Locate the cell with the specified text and output its [x, y] center coordinate. 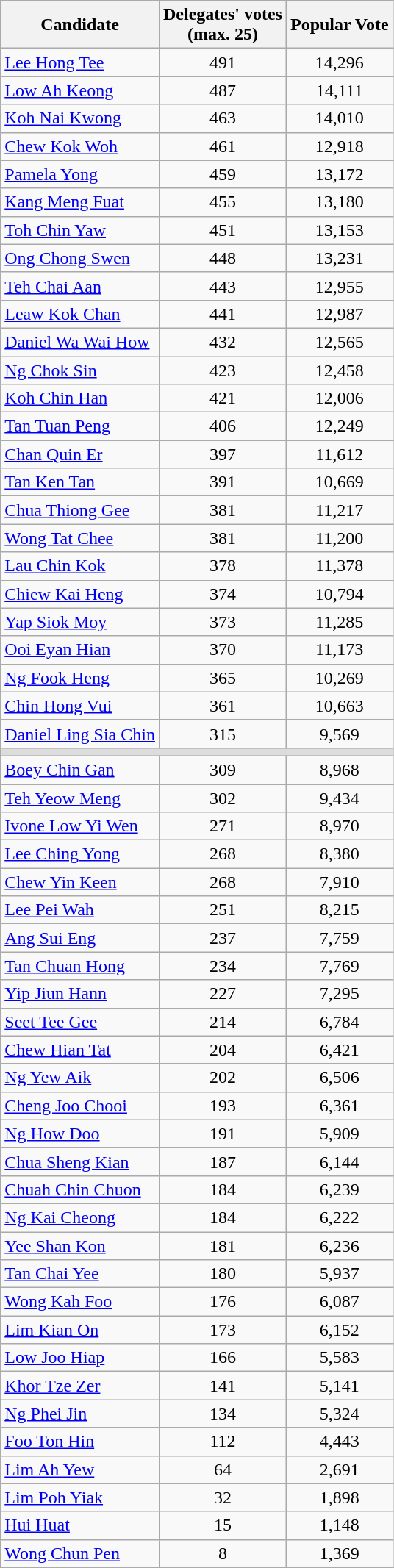
7,759 [340, 938]
Chiew Kai Heng [80, 594]
302 [222, 798]
Wong Tat Chee [80, 538]
441 [222, 314]
397 [222, 454]
6,222 [340, 1217]
11,200 [340, 538]
Seet Tee Gee [80, 1022]
Ooi Eyan Hian [80, 650]
491 [222, 62]
166 [222, 1358]
112 [222, 1442]
Low Joo Hiap [80, 1358]
Lim Ah Yew [80, 1469]
Ng Yew Aik [80, 1078]
7,769 [340, 966]
Cheng Joo Chooi [80, 1106]
6,236 [340, 1246]
487 [222, 90]
373 [222, 622]
14,010 [340, 118]
Tan Chuan Hong [80, 966]
12,565 [340, 342]
141 [222, 1386]
Chew Kok Woh [80, 146]
6,421 [340, 1050]
Pamela Yong [80, 174]
Ng Kai Cheong [80, 1217]
10,269 [340, 678]
459 [222, 174]
12,918 [340, 146]
Ang Sui Eng [80, 938]
6,506 [340, 1078]
374 [222, 594]
Ng Chok Sin [80, 370]
Ong Chong Swen [80, 258]
Low Ah Keong [80, 90]
32 [222, 1497]
406 [222, 426]
9,434 [340, 798]
251 [222, 910]
191 [222, 1134]
455 [222, 202]
12,458 [340, 370]
Khor Tze Zer [80, 1386]
Chua Sheng Kian [80, 1161]
6,361 [340, 1106]
370 [222, 650]
421 [222, 398]
463 [222, 118]
187 [222, 1161]
180 [222, 1274]
Chan Quin Er [80, 454]
7,295 [340, 994]
10,663 [340, 706]
14,296 [340, 62]
Daniel Ling Sia Chin [80, 734]
14,111 [340, 90]
391 [222, 482]
6,087 [340, 1302]
11,285 [340, 622]
378 [222, 566]
4,443 [340, 1442]
Daniel Wa Wai How [80, 342]
8,215 [340, 910]
Koh Chin Han [80, 398]
10,794 [340, 594]
Lee Hong Tee [80, 62]
173 [222, 1330]
1,148 [340, 1525]
Tan Tuan Peng [80, 426]
12,249 [340, 426]
Leaw Kok Chan [80, 314]
193 [222, 1106]
11,173 [340, 650]
Yip Jiun Hann [80, 994]
Lau Chin Kok [80, 566]
5,583 [340, 1358]
2,691 [340, 1469]
365 [222, 678]
Hui Huat [80, 1525]
Kang Meng Fuat [80, 202]
176 [222, 1302]
Popular Vote [340, 25]
1,369 [340, 1553]
423 [222, 370]
13,172 [340, 174]
234 [222, 966]
461 [222, 146]
13,153 [340, 230]
227 [222, 994]
Chuah Chin Chuon [80, 1189]
15 [222, 1525]
315 [222, 734]
448 [222, 258]
13,180 [340, 202]
11,217 [340, 510]
Ng Fook Heng [80, 678]
Tan Chai Yee [80, 1274]
Chin Hong Vui [80, 706]
Ivone Low Yi Wen [80, 826]
Wong Chun Pen [80, 1553]
8 [222, 1553]
7,910 [340, 882]
361 [222, 706]
Lim Poh Yiak [80, 1497]
202 [222, 1078]
Delegates' votes(max. 25) [222, 25]
Teh Yeow Meng [80, 798]
309 [222, 770]
Koh Nai Kwong [80, 118]
6,239 [340, 1189]
Tan Ken Tan [80, 482]
Yap Siok Moy [80, 622]
Foo Ton Hin [80, 1442]
64 [222, 1469]
443 [222, 286]
12,955 [340, 286]
Wong Kah Foo [80, 1302]
5,909 [340, 1134]
204 [222, 1050]
Ng Phei Jin [80, 1414]
Toh Chin Yaw [80, 230]
5,937 [340, 1274]
1,898 [340, 1497]
6,784 [340, 1022]
451 [222, 230]
9,569 [340, 734]
13,231 [340, 258]
Chew Yin Keen [80, 882]
Yee Shan Kon [80, 1246]
214 [222, 1022]
12,006 [340, 398]
134 [222, 1414]
Chew Hian Tat [80, 1050]
8,380 [340, 854]
Boey Chin Gan [80, 770]
6,144 [340, 1161]
11,612 [340, 454]
432 [222, 342]
8,968 [340, 770]
237 [222, 938]
Lee Ching Yong [80, 854]
12,987 [340, 314]
11,378 [340, 566]
5,141 [340, 1386]
Lee Pei Wah [80, 910]
Candidate [80, 25]
10,669 [340, 482]
Chua Thiong Gee [80, 510]
8,970 [340, 826]
Ng How Doo [80, 1134]
181 [222, 1246]
5,324 [340, 1414]
Lim Kian On [80, 1330]
Teh Chai Aan [80, 286]
6,152 [340, 1330]
271 [222, 826]
